Capture the cell that displays the provided text and extract its (x, y) central coordinate. 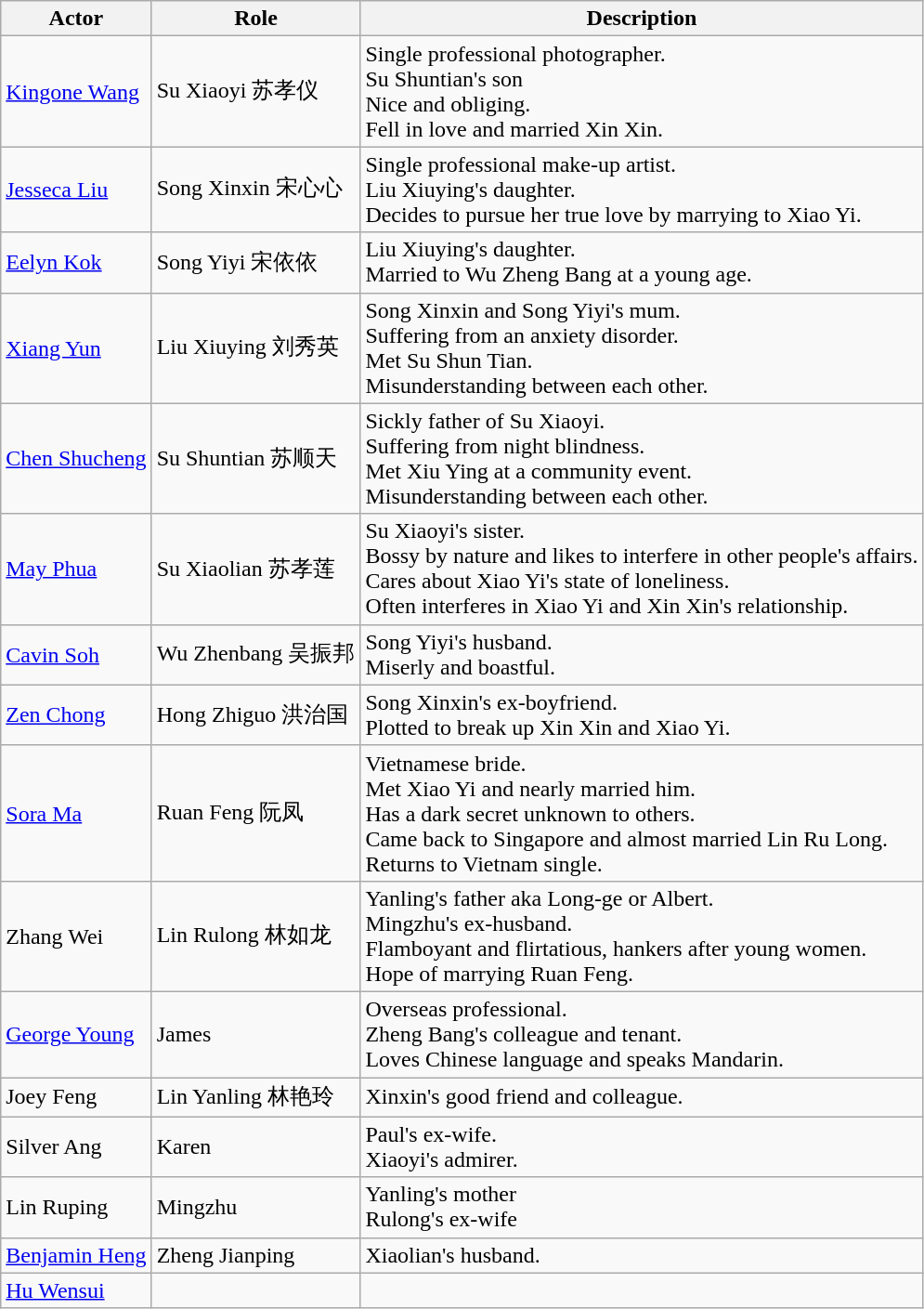
Ruan Feng 阮凤 (256, 813)
Single professional make-up artist.Liu Xiuying's daughter.Decides to pursue her true love by marrying to Xiao Yi. (642, 190)
Zheng Jianping (256, 1255)
Wu Zhenbang 吴振邦 (256, 654)
Hong Zhiguo 洪治国 (256, 715)
Song Yiyi's husband.Miserly and boastful. (642, 654)
Zen Chong (76, 715)
Paul's ex-wife.Xiaoyi's admirer. (642, 1146)
George Young (76, 1034)
Lin Yanling 林艳玲 (256, 1098)
Benjamin Heng (76, 1255)
Su Shuntian 苏顺天 (256, 459)
Su Xiaoyi 苏孝仪 (256, 91)
Su Xiaolian 苏孝莲 (256, 569)
Karen (256, 1146)
Chen Shucheng (76, 459)
Xiaolian's husband. (642, 1255)
Yanling's father aka Long-ge or Albert.Mingzhu's ex-husband.Flamboyant and flirtatious, hankers after young women.Hope of marrying Ruan Feng. (642, 936)
Song Xinxin and Song Yiyi's mum.Suffering from an anxiety disorder.Met Su Shun Tian. Misunderstanding between each other. (642, 347)
Sora Ma (76, 813)
Xinxin's good friend and colleague. (642, 1098)
Hu Wensui (76, 1290)
Lin Ruping (76, 1208)
Joey Feng (76, 1098)
Overseas professional.Zheng Bang's colleague and tenant. Loves Chinese language and speaks Mandarin. (642, 1034)
Jesseca Liu (76, 190)
Liu Xiuying 刘秀英 (256, 347)
James (256, 1034)
Song Yiyi 宋依依 (256, 262)
Xiang Yun (76, 347)
Description (642, 19)
Zhang Wei (76, 936)
Liu Xiuying's daughter.Married to Wu Zheng Bang at a young age. (642, 262)
Kingone Wang (76, 91)
Role (256, 19)
Song Xinxin 宋心心 (256, 190)
Actor (76, 19)
Eelyn Kok (76, 262)
Single professional photographer.Su Shuntian's sonNice and obliging.Fell in love and married Xin Xin. (642, 91)
Sickly father of Su Xiaoyi.Suffering from night blindness.Met Xiu Ying at a community event.Misunderstanding between each other. (642, 459)
Silver Ang (76, 1146)
Song Xinxin's ex-boyfriend.Plotted to break up Xin Xin and Xiao Yi. (642, 715)
May Phua (76, 569)
Cavin Soh (76, 654)
Mingzhu (256, 1208)
Yanling's motherRulong's ex-wife (642, 1208)
Lin Rulong 林如龙 (256, 936)
